Detect which cell encompasses the target text, then output its (x, y) center coordinate. 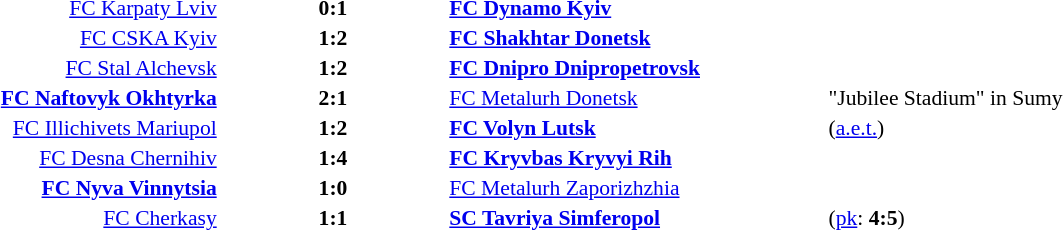
FC Kryvbas Kryvyi Rih (637, 158)
FC Metalurh Donetsk (637, 98)
1:4 (334, 158)
FC Volyn Lutsk (637, 128)
2:1 (334, 98)
FC Metalurh Zaporizhzhia (637, 188)
FC Dnipro Dnipropetrovsk (637, 68)
FC Shakhtar Donetsk (637, 38)
1:0 (334, 188)
